Detect which cell encompasses the target text, then output its [X, Y] center coordinate. 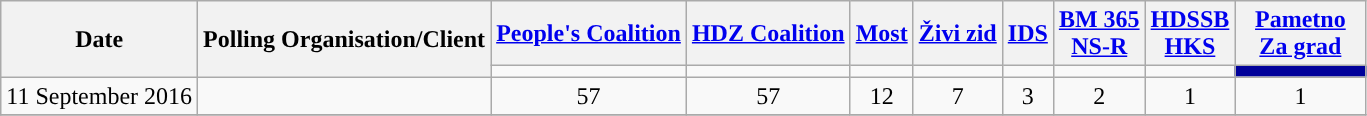
People's Coalition [589, 34]
HDSSBHKS [1190, 34]
3 [1028, 96]
Živi zid [958, 34]
HDZ Coalition [768, 34]
Most [882, 34]
Date [100, 39]
Polling Organisation/Client [344, 39]
BM 365NS-R [1099, 34]
7 [958, 96]
2 [1099, 96]
IDS [1028, 34]
11 September 2016 [100, 96]
12 [882, 96]
PametnoZa grad [1300, 34]
